Extract the (X, Y) coordinate from the center of the cell holding the provided text.  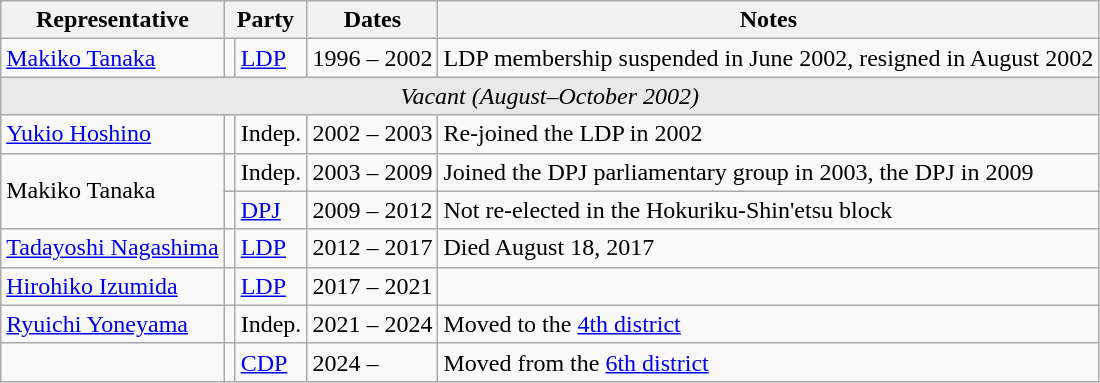
Vacant (August–October 2002) (550, 96)
Party (266, 20)
Moved to the 4th district (768, 324)
1996 – 2002 (372, 58)
Yukio Hoshino (112, 134)
CDP (271, 362)
Dates (372, 20)
2021 – 2024 (372, 324)
Moved from the 6th district (768, 362)
Died August 18, 2017 (768, 248)
2024 – (372, 362)
2017 – 2021 (372, 286)
Re-joined the LDP in 2002 (768, 134)
Not re-elected in the Hokuriku-Shin'etsu block (768, 210)
2009 – 2012 (372, 210)
Notes (768, 20)
Ryuichi Yoneyama (112, 324)
Hirohiko Izumida (112, 286)
2002 – 2003 (372, 134)
Joined the DPJ parliamentary group in 2003, the DPJ in 2009 (768, 172)
Representative (112, 20)
Tadayoshi Nagashima (112, 248)
DPJ (271, 210)
LDP membership suspended in June 2002, resigned in August 2002 (768, 58)
2012 – 2017 (372, 248)
2003 – 2009 (372, 172)
